For the text-containing cell, return its midpoint in (X, Y) coordinate format. 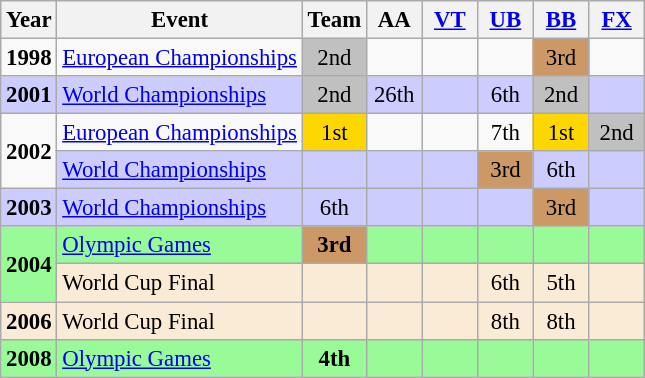
Team (334, 20)
Year (29, 20)
5th (561, 283)
Event (180, 20)
4th (334, 358)
2008 (29, 358)
2002 (29, 152)
VT (450, 20)
2001 (29, 95)
2006 (29, 321)
1998 (29, 58)
7th (506, 133)
UB (506, 20)
AA (394, 20)
FX (617, 20)
2003 (29, 208)
2004 (29, 264)
26th (394, 95)
BB (561, 20)
